Identify which cell holds the provided text, then report its [X, Y] central coordinate. 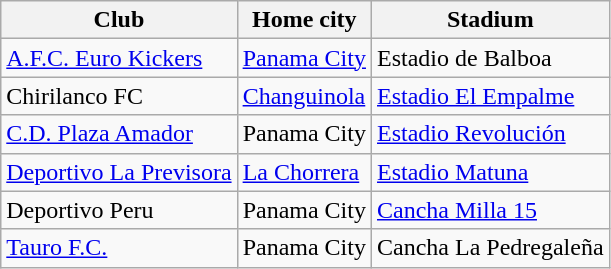
Estadio El Empalme [490, 96]
Home city [304, 20]
C.D. Plaza Amador [119, 134]
Cancha La Pedregaleña [490, 248]
Estadio Matuna [490, 172]
La Chorrera [304, 172]
Estadio de Balboa [490, 58]
Cancha Milla 15 [490, 210]
Deportivo La Previsora [119, 172]
A.F.C. Euro Kickers [119, 58]
Tauro F.C. [119, 248]
Deportivo Peru [119, 210]
Club [119, 20]
Stadium [490, 20]
Estadio Revolución [490, 134]
Chirilanco FC [119, 96]
Changuinola [304, 96]
